Determine the (X, Y) coordinate at the center of the cell enclosing the given text.  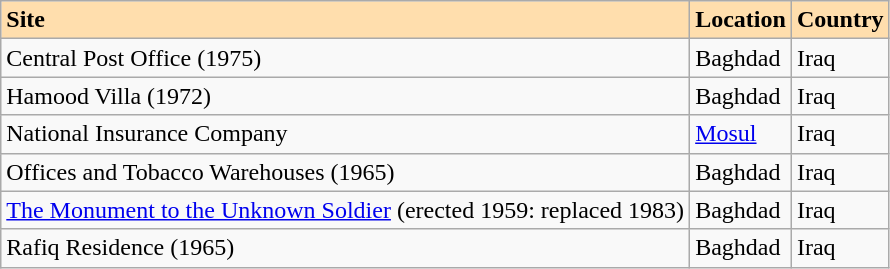
Mosul (741, 134)
The Monument to the Unknown Soldier (erected 1959: replaced 1983) (346, 210)
Offices and Tobacco Warehouses (1965) (346, 172)
Rafiq Residence (1965) (346, 248)
Country (840, 20)
Central Post Office (1975) (346, 58)
National Insurance Company (346, 134)
Hamood Villa (1972) (346, 96)
Site (346, 20)
Location (741, 20)
